Provide the [x, y] coordinate of the cell's center where the given text is located.  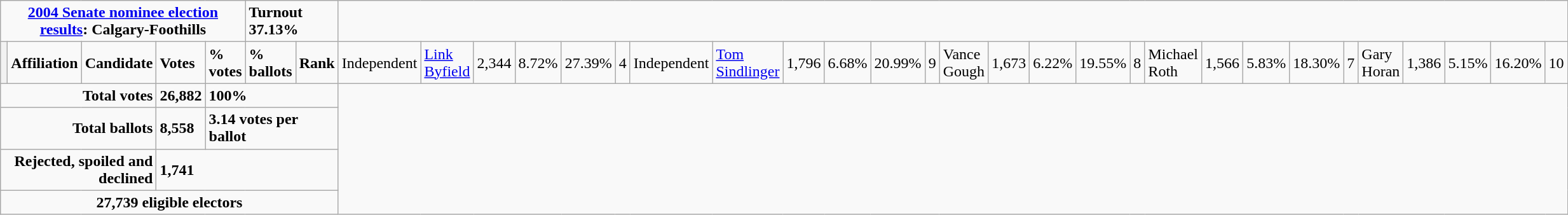
Votes [181, 62]
2,344 [494, 62]
18.30% [1317, 62]
% votes [225, 62]
8,558 [181, 128]
Affiliation [44, 62]
100% [272, 95]
1,741 [247, 169]
20.99% [897, 62]
Total ballots [79, 128]
19.55% [1103, 62]
16.20% [1518, 62]
6.68% [848, 62]
6.22% [1053, 62]
Gary Horan [1381, 62]
9 [932, 62]
2004 Senate nominee election results: Calgary-Foothills [123, 22]
27.39% [589, 62]
5.15% [1468, 62]
Link Byfield [447, 62]
8 [1138, 62]
Tom Sindlinger [747, 62]
3.14 votes per ballot [272, 128]
Total votes [79, 95]
1,796 [803, 62]
% ballots [271, 62]
Rank [317, 62]
Vance Gough [964, 62]
4 [623, 62]
8.72% [538, 62]
Michael Roth [1173, 62]
26,882 [181, 95]
Turnout 37.13% [292, 22]
1,673 [1009, 62]
5.83% [1266, 62]
1,386 [1424, 62]
Candidate [119, 62]
27,739 eligible electors [169, 202]
10 [1556, 62]
1,566 [1223, 62]
7 [1351, 62]
Rejected, spoiled and declined [79, 169]
